Return [x, y] of the center of cell containing provided text 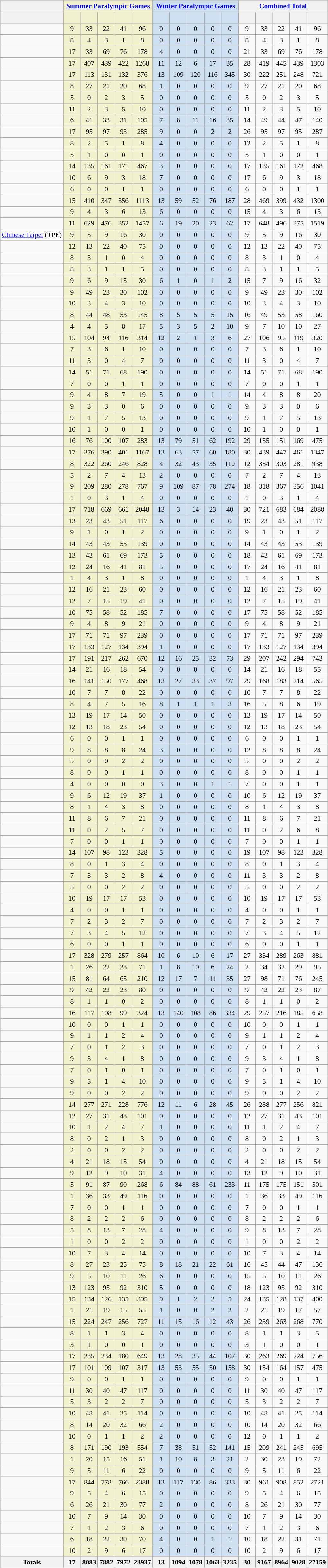
281 [298, 464]
1063 [213, 1562]
727 [142, 1322]
155 [264, 441]
447 [281, 452]
84 [178, 1185]
160 [317, 315]
852 [298, 1482]
776 [142, 1105]
132 [123, 75]
23937 [142, 1562]
110 [230, 464]
262 [123, 658]
390 [106, 452]
158 [230, 1368]
154 [264, 1368]
137 [298, 1299]
27159 [317, 1562]
9028 [298, 1562]
7972 [123, 1562]
192 [230, 441]
269 [281, 1356]
99 [123, 1013]
214 [298, 681]
177 [123, 681]
288 [264, 1105]
271 [106, 1105]
684 [298, 509]
228 [123, 1105]
375 [298, 224]
78 [213, 487]
251 [281, 75]
289 [281, 956]
131 [106, 75]
461 [298, 452]
73 [230, 658]
401 [123, 452]
629 [89, 224]
38 [178, 1448]
314 [142, 338]
565 [317, 681]
2048 [142, 509]
324 [142, 1013]
59 [178, 200]
80 [142, 990]
961 [264, 1482]
106 [264, 338]
333 [230, 1482]
216 [281, 1013]
88 [196, 1185]
260 [106, 464]
64 [106, 979]
770 [317, 1322]
136 [317, 1265]
345 [230, 75]
246 [123, 464]
128 [281, 1299]
Chinese Taipei (TPE) [32, 235]
283 [142, 441]
79 [178, 441]
130 [196, 1482]
222 [264, 75]
7882 [106, 1562]
241 [281, 1448]
648 [264, 224]
183 [281, 681]
Winter Paralympic Games [196, 6]
554 [142, 1448]
210 [142, 979]
718 [89, 509]
864 [142, 956]
352 [123, 224]
400 [317, 1299]
235 [89, 1356]
217 [106, 658]
187 [230, 200]
242 [281, 658]
445 [281, 63]
658 [317, 1013]
280 [106, 487]
1268 [142, 63]
844 [89, 1482]
157 [298, 1368]
821 [317, 1105]
938 [317, 464]
303 [281, 464]
317 [142, 1368]
432 [298, 200]
120 [196, 75]
172 [298, 166]
670 [142, 658]
469 [264, 200]
294 [298, 658]
2088 [317, 509]
191 [89, 658]
34 [264, 967]
287 [317, 132]
407 [89, 63]
105 [142, 120]
278 [123, 487]
422 [123, 63]
1300 [317, 200]
91 [89, 1185]
467 [142, 166]
63 [178, 452]
496 [281, 224]
669 [106, 509]
1078 [196, 1562]
104 [89, 338]
1303 [317, 63]
766 [123, 1482]
320 [317, 338]
279 [106, 956]
119 [298, 338]
476 [106, 224]
501 [317, 1185]
778 [106, 1482]
1041 [317, 487]
90 [123, 1185]
169 [298, 441]
Summer Paralympic Games [108, 6]
767 [142, 487]
410 [89, 200]
743 [317, 658]
193 [123, 1448]
233 [230, 1185]
93 [123, 132]
9167 [264, 1562]
908 [281, 1482]
756 [317, 1356]
Totals [32, 1562]
168 [264, 681]
354 [264, 464]
247 [106, 1322]
207 [264, 658]
100 [106, 441]
1519 [317, 224]
Combined Total [283, 6]
8083 [89, 1562]
113 [89, 75]
419 [264, 63]
2721 [317, 1482]
347 [106, 200]
2388 [142, 1482]
72 [317, 1459]
65 [123, 979]
1094 [178, 1562]
8964 [281, 1562]
3235 [230, 1562]
70 [142, 1539]
881 [317, 956]
683 [281, 509]
126 [106, 1299]
1113 [142, 200]
248 [298, 75]
322 [89, 464]
318 [264, 487]
150 [106, 681]
164 [281, 1368]
395 [142, 1299]
274 [230, 487]
1457 [142, 224]
94 [106, 338]
828 [142, 464]
145 [142, 315]
234 [106, 1356]
1347 [317, 452]
367 [281, 487]
399 [281, 200]
661 [123, 509]
285 [142, 132]
1167 [142, 452]
649 [142, 1356]
695 [317, 1448]
